Determine the (X, Y) coordinate at the center of the cell enclosing the given text.  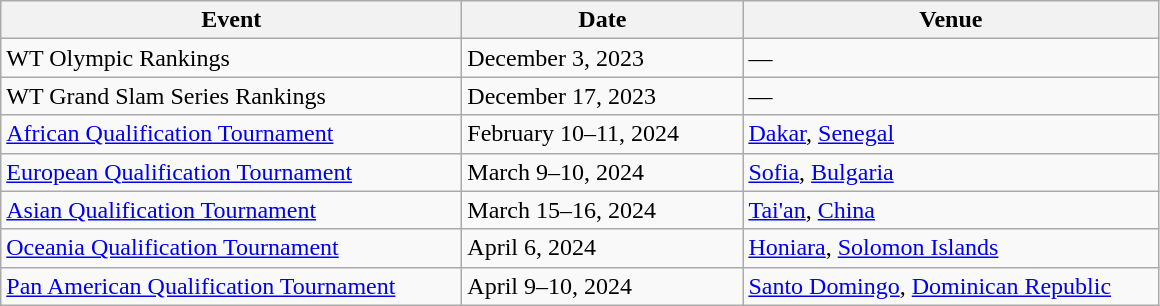
Venue (951, 20)
Dakar, Senegal (951, 134)
Sofia, Bulgaria (951, 172)
April 6, 2024 (602, 248)
Asian Qualification Tournament (232, 210)
WT Olympic Rankings (232, 58)
Pan American Qualification Tournament (232, 286)
March 15–16, 2024 (602, 210)
European Qualification Tournament (232, 172)
April 9–10, 2024 (602, 286)
Santo Domingo, Dominican Republic (951, 286)
March 9–10, 2024 (602, 172)
Tai'an, China (951, 210)
Oceania Qualification Tournament (232, 248)
December 17, 2023 (602, 96)
WT Grand Slam Series Rankings (232, 96)
African Qualification Tournament (232, 134)
Date (602, 20)
Event (232, 20)
Honiara, Solomon Islands (951, 248)
February 10–11, 2024 (602, 134)
December 3, 2023 (602, 58)
